Identify which cell holds the provided text, then report its (X, Y) central coordinate. 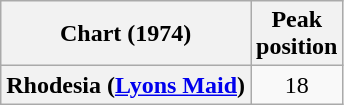
Peakposition (297, 34)
18 (297, 85)
Chart (1974) (126, 34)
Rhodesia (Lyons Maid) (126, 85)
